Scan for the cell matching the given text and deliver its [X, Y] coordinate at center. 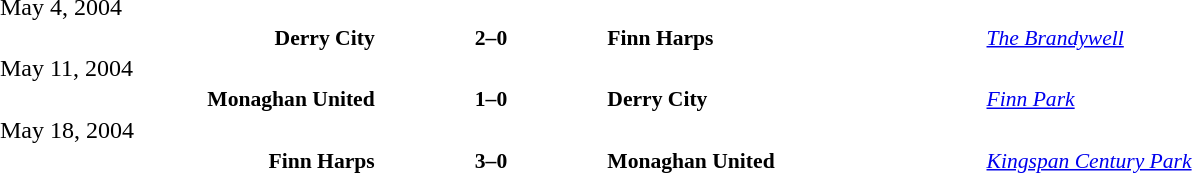
2–0 [492, 38]
Finn Harps [795, 38]
1–0 [492, 99]
Derry City [795, 99]
